For the text-containing cell, return its midpoint in (X, Y) coordinate format. 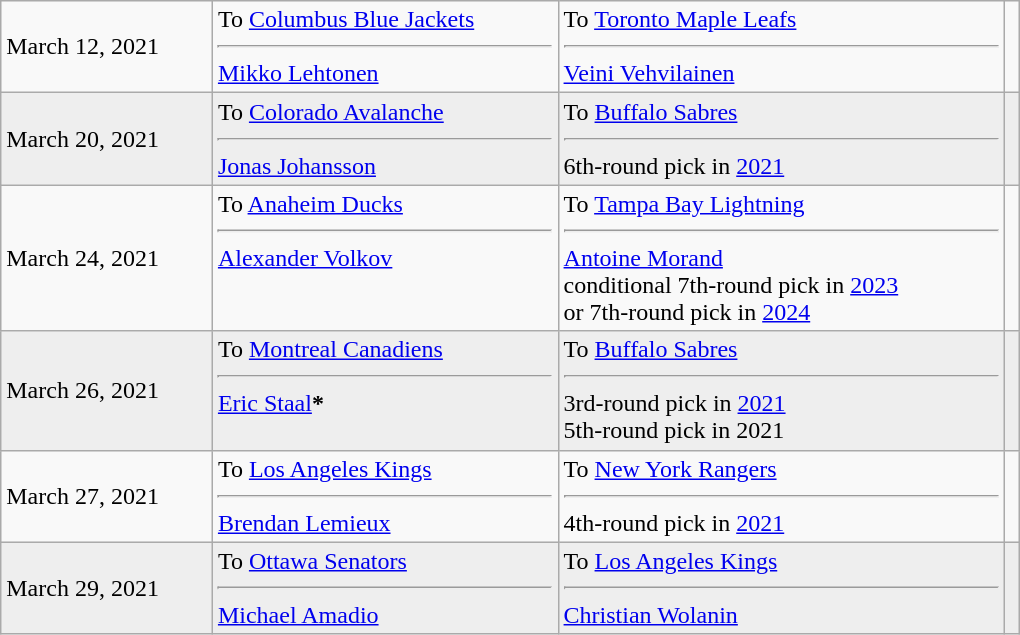
To Tampa Bay LightningAntoine Morandconditional 7th-round pick in 2023or 7th-round pick in 2024 (782, 258)
To Los Angeles KingsChristian Wolanin (782, 588)
To Columbus Blue JacketsMikko Lehtonen (385, 47)
To New York Rangers4th-round pick in 2021 (782, 496)
March 26, 2021 (107, 390)
March 20, 2021 (107, 139)
March 27, 2021 (107, 496)
March 24, 2021 (107, 258)
To Toronto Maple LeafsVeini Vehvilainen (782, 47)
To Buffalo Sabres3rd-round pick in 20215th-round pick in 2021 (782, 390)
March 29, 2021 (107, 588)
March 12, 2021 (107, 47)
To Montreal CanadiensEric Staal* (385, 390)
To Buffalo Sabres6th-round pick in 2021 (782, 139)
To Ottawa SenatorsMichael Amadio (385, 588)
To Anaheim DucksAlexander Volkov (385, 258)
To Colorado AvalancheJonas Johansson (385, 139)
To Los Angeles KingsBrendan Lemieux (385, 496)
